Determine the [x, y] coordinate at the center of the cell enclosing the given text.  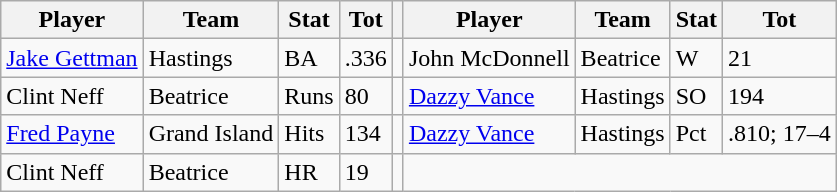
SO [696, 96]
.336 [366, 58]
John McDonnell [489, 58]
Fred Payne [72, 134]
HR [309, 172]
BA [309, 58]
Pct [696, 134]
194 [780, 96]
21 [780, 58]
134 [366, 134]
80 [366, 96]
.810; 17–4 [780, 134]
Runs [309, 96]
Grand Island [211, 134]
19 [366, 172]
Jake Gettman [72, 58]
Hits [309, 134]
W [696, 58]
